Determine the [X, Y] coordinate at the center of the cell enclosing the given text.  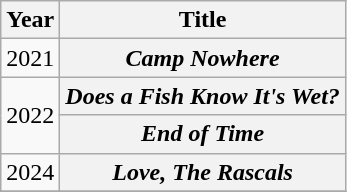
Camp Nowhere [203, 58]
2022 [30, 115]
Year [30, 20]
Love, The Rascals [203, 172]
Title [203, 20]
2021 [30, 58]
2024 [30, 172]
End of Time [203, 134]
Does a Fish Know It's Wet? [203, 96]
